Scan for the cell matching the given text and deliver its [x, y] coordinate at center. 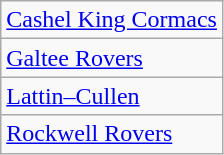
Lattin–Cullen [112, 96]
Galtee Rovers [112, 58]
Rockwell Rovers [112, 134]
Cashel King Cormacs [112, 20]
